Capture the cell that displays the provided text and extract its (x, y) central coordinate. 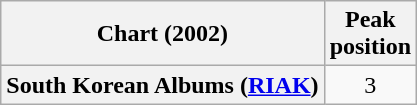
3 (370, 85)
South Korean Albums (RIAK) (162, 85)
Chart (2002) (162, 34)
Peakposition (370, 34)
